From the cell containing the given text, extract its center point as (X, Y) coordinate. 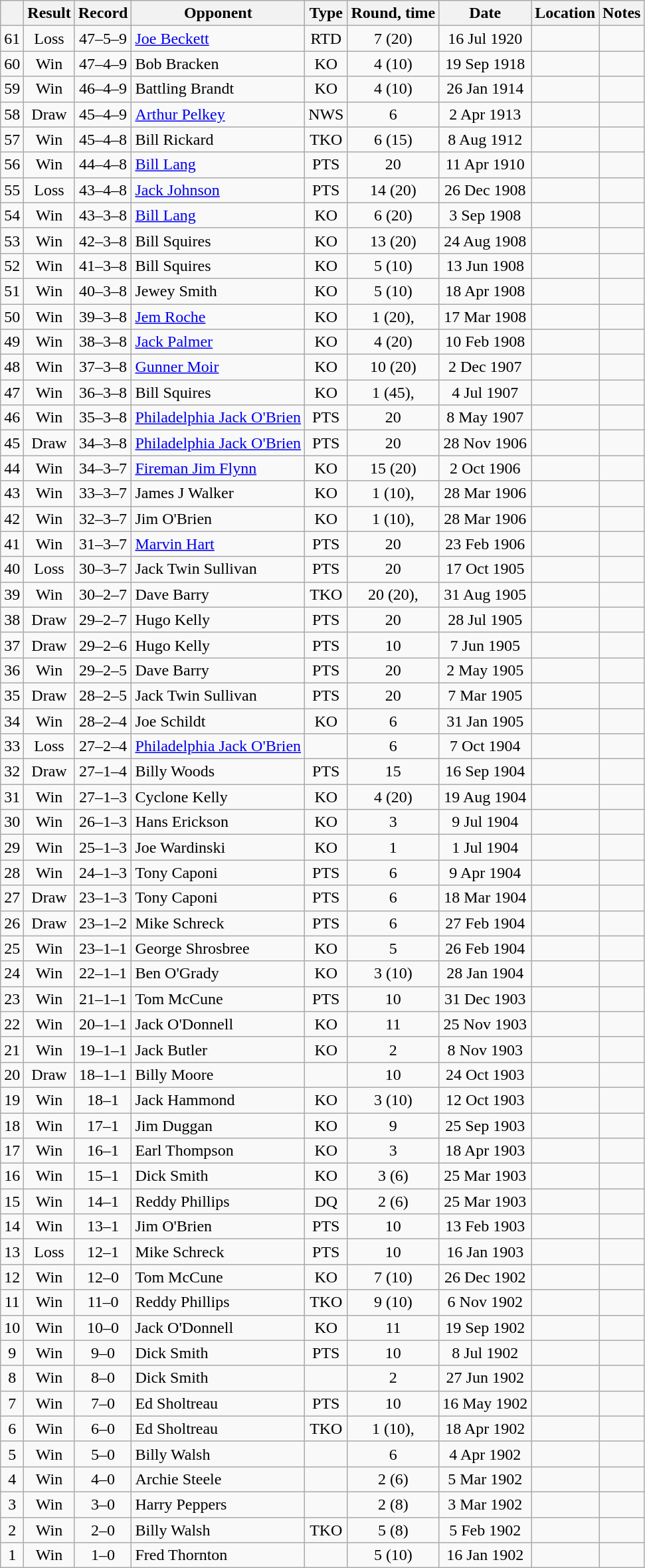
NWS (326, 114)
14 (12, 1227)
18 Apr 1902 (485, 1429)
2–0 (103, 1529)
47–4–9 (103, 64)
31 Aug 1905 (485, 594)
Hans Erickson (218, 822)
43–3–8 (103, 215)
Harry Peppers (218, 1504)
27 (12, 898)
6–0 (103, 1429)
20–1–1 (103, 1024)
51 (12, 291)
27–2–4 (103, 746)
54 (12, 215)
41–3–8 (103, 266)
16 Jan 1902 (485, 1555)
21 (12, 1049)
Billy Woods (218, 772)
19 Aug 1904 (485, 797)
7 (20) (393, 39)
10 Feb 1908 (485, 342)
28 (12, 873)
8 (12, 1378)
17 (12, 1151)
17 Mar 1908 (485, 317)
11–0 (103, 1302)
17 Oct 1905 (485, 569)
Ben O'Grady (218, 974)
Billy Moore (218, 1075)
55 (12, 190)
37 (12, 645)
47–5–9 (103, 39)
18 Apr 1908 (485, 291)
34–3–7 (103, 468)
25 (12, 948)
Jack Palmer (218, 342)
38 (12, 620)
26–1–3 (103, 822)
4 Jul 1907 (485, 392)
34–3–8 (103, 443)
Round, time (393, 13)
61 (12, 39)
13 Jun 1908 (485, 266)
16 (12, 1176)
Fireman Jim Flynn (218, 468)
35 (12, 695)
Date (485, 13)
12 (12, 1277)
Archie Steele (218, 1479)
24 Oct 1903 (485, 1075)
26 Feb 1904 (485, 948)
30–3–7 (103, 569)
1 (45), (393, 392)
31–3–7 (103, 544)
45–4–8 (103, 139)
Type (326, 13)
41 (12, 544)
28–2–4 (103, 721)
9 (10) (393, 1302)
30 (12, 822)
Cyclone Kelly (218, 797)
39–3–8 (103, 317)
2 Dec 1907 (485, 367)
14 (20) (393, 190)
Location (565, 13)
27–1–3 (103, 797)
35–3–8 (103, 418)
22–1–1 (103, 974)
19 Sep 1918 (485, 64)
Fred Thornton (218, 1555)
43–4–8 (103, 190)
Jack Butler (218, 1049)
9–0 (103, 1353)
James J Walker (218, 493)
45–4–9 (103, 114)
13 (20) (393, 240)
20 (20), (393, 594)
18 Mar 1904 (485, 898)
Arthur Pelkey (218, 114)
3 (6) (393, 1176)
13 (12, 1252)
3 Sep 1908 (485, 215)
44 (12, 468)
29–2–7 (103, 620)
14–1 (103, 1201)
8 Jul 1902 (485, 1353)
7 Mar 1905 (485, 695)
47 (12, 392)
5–0 (103, 1454)
12 Oct 1903 (485, 1100)
27 Feb 1904 (485, 923)
28–2–5 (103, 695)
25 Nov 1903 (485, 1024)
60 (12, 64)
7 Oct 1904 (485, 746)
3 Mar 1902 (485, 1504)
Jack Hammond (218, 1100)
28 Jan 1904 (485, 974)
16 Jul 1920 (485, 39)
8 Nov 1903 (485, 1049)
3–0 (103, 1504)
32 (12, 772)
5 Feb 1902 (485, 1529)
23–1–1 (103, 948)
36–3–8 (103, 392)
Jack Johnson (218, 190)
7 (10) (393, 1277)
16 May 1902 (485, 1403)
26 Dec 1908 (485, 190)
26 Jan 1914 (485, 89)
8 May 1907 (485, 418)
4 Apr 1902 (485, 1454)
Result (49, 13)
31 Jan 1905 (485, 721)
2 Oct 1906 (485, 468)
23 Feb 1906 (485, 544)
24 Aug 1908 (485, 240)
38–3–8 (103, 342)
25 Sep 1903 (485, 1126)
10 (20) (393, 367)
George Shrosbree (218, 948)
29 (12, 847)
24 (12, 974)
Joe Beckett (218, 39)
53 (12, 240)
40–3–8 (103, 291)
2 Apr 1913 (485, 114)
23–1–2 (103, 923)
12–1 (103, 1252)
24–1–3 (103, 873)
23–1–3 (103, 898)
6 Nov 1902 (485, 1302)
6 (20) (393, 215)
25–1–3 (103, 847)
RTD (326, 39)
10–0 (103, 1328)
13 Feb 1903 (485, 1227)
30–2–7 (103, 594)
Jim Duggan (218, 1126)
2 (8) (393, 1504)
37–3–8 (103, 367)
26 (12, 923)
52 (12, 266)
31 Dec 1903 (485, 999)
22 (12, 1024)
1–0 (103, 1555)
5 (8) (393, 1529)
58 (12, 114)
1 (20), (393, 317)
56 (12, 165)
16 Sep 1904 (485, 772)
Gunner Moir (218, 367)
34 (12, 721)
Marvin Hart (218, 544)
18–1 (103, 1100)
8 Aug 1912 (485, 139)
46–4–9 (103, 89)
27 Jun 1902 (485, 1378)
43 (12, 493)
Record (103, 13)
45 (12, 443)
42 (12, 519)
49 (12, 342)
15–1 (103, 1176)
12–0 (103, 1277)
26 Dec 1902 (485, 1277)
28 Nov 1906 (485, 443)
Earl Thompson (218, 1151)
16 Jan 1903 (485, 1252)
19 Sep 1902 (485, 1328)
21–1–1 (103, 999)
57 (12, 139)
9 Apr 1904 (485, 873)
Opponent (218, 13)
27–1–4 (103, 772)
19–1–1 (103, 1049)
13–1 (103, 1227)
Battling Brandt (218, 89)
8–0 (103, 1378)
29–2–6 (103, 645)
7–0 (103, 1403)
4–0 (103, 1479)
23 (12, 999)
Bob Bracken (218, 64)
44–4–8 (103, 165)
48 (12, 367)
15 (20) (393, 468)
50 (12, 317)
42–3–8 (103, 240)
40 (12, 569)
18 Apr 1903 (485, 1151)
18–1–1 (103, 1075)
Notes (622, 13)
39 (12, 594)
36 (12, 670)
18 (12, 1126)
17–1 (103, 1126)
16–1 (103, 1151)
11 Apr 1910 (485, 165)
46 (12, 418)
4 (12, 1479)
7 Jun 1905 (485, 645)
2 May 1905 (485, 670)
59 (12, 89)
33–3–7 (103, 493)
19 (12, 1100)
DQ (326, 1201)
5 Mar 1902 (485, 1479)
9 Jul 1904 (485, 822)
33 (12, 746)
1 Jul 1904 (485, 847)
29–2–5 (103, 670)
Jem Roche (218, 317)
31 (12, 797)
6 (15) (393, 139)
32–3–7 (103, 519)
Joe Schildt (218, 721)
28 Jul 1905 (485, 620)
Bill Rickard (218, 139)
Joe Wardinski (218, 847)
7 (12, 1403)
Jewey Smith (218, 291)
